From the cell containing the given text, extract its center point as [x, y] coordinate. 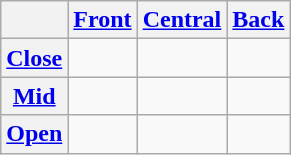
Open [34, 134]
Front [102, 20]
Close [34, 58]
Back [258, 20]
Mid [34, 96]
Central [182, 20]
